Return [X, Y] of the center of cell containing provided text 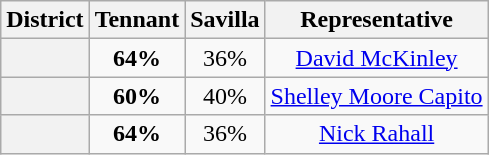
David McKinley [376, 58]
District [45, 20]
60% [137, 96]
Shelley Moore Capito [376, 96]
Tennant [137, 20]
40% [225, 96]
Savilla [225, 20]
Nick Rahall [376, 134]
Representative [376, 20]
